Determine the (x, y) coordinate at the center of the cell enclosing the given text.  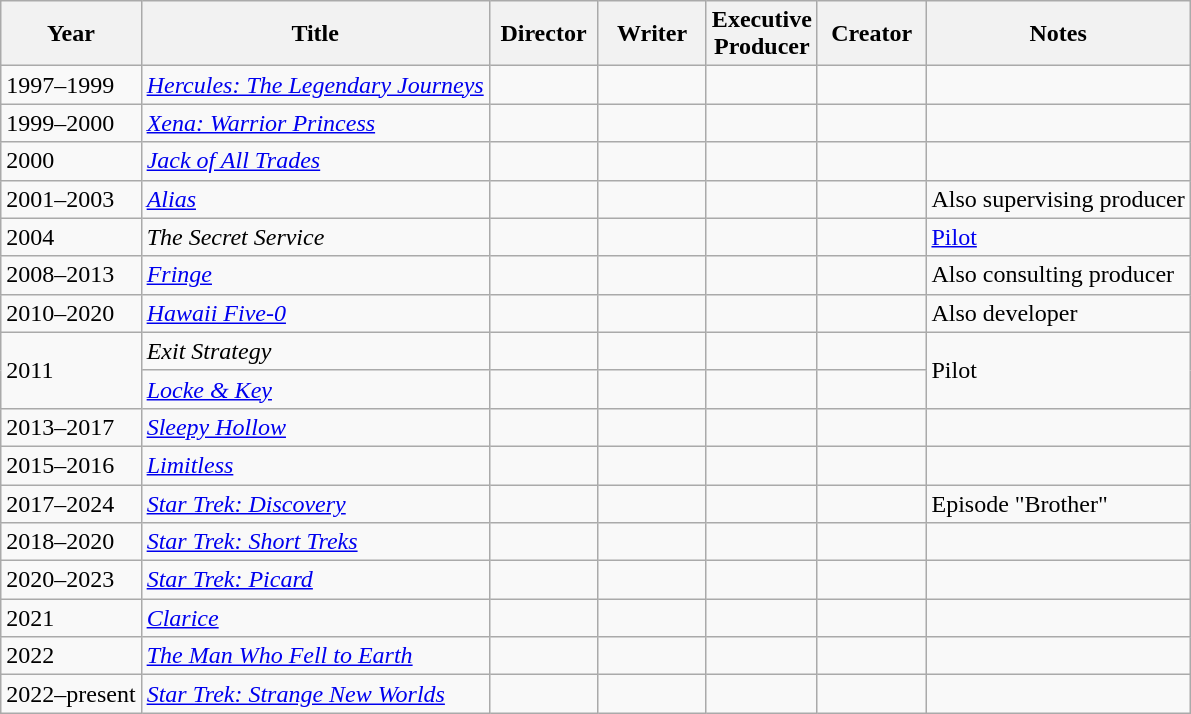
Episode "Brother" (1058, 503)
2001–2003 (71, 199)
Limitless (315, 465)
2018–2020 (71, 542)
2022 (71, 656)
2004 (71, 237)
2010–2020 (71, 313)
Star Trek: Strange New Worlds (315, 694)
1997–1999 (71, 85)
Title (315, 34)
2022–present (71, 694)
Alias (315, 199)
Notes (1058, 34)
The Secret Service (315, 237)
Director (544, 34)
Hawaii Five-0 (315, 313)
Fringe (315, 275)
Jack of All Trades (315, 161)
Xena: Warrior Princess (315, 123)
Star Trek: Picard (315, 580)
Exit Strategy (315, 351)
Also consulting producer (1058, 275)
1999–2000 (71, 123)
The Man Who Fell to Earth (315, 656)
Star Trek: Short Treks (315, 542)
2011 (71, 370)
ExecutiveProducer (762, 34)
2017–2024 (71, 503)
Sleepy Hollow (315, 427)
2000 (71, 161)
Clarice (315, 618)
Star Trek: Discovery (315, 503)
Also supervising producer (1058, 199)
2015–2016 (71, 465)
Hercules: The Legendary Journeys (315, 85)
Creator (872, 34)
Also developer (1058, 313)
2021 (71, 618)
Locke & Key (315, 389)
2013–2017 (71, 427)
Writer (652, 34)
2008–2013 (71, 275)
Year (71, 34)
2020–2023 (71, 580)
